Pinpoint the cell where the given text exists, returning its [X, Y] midpoint coordinate. 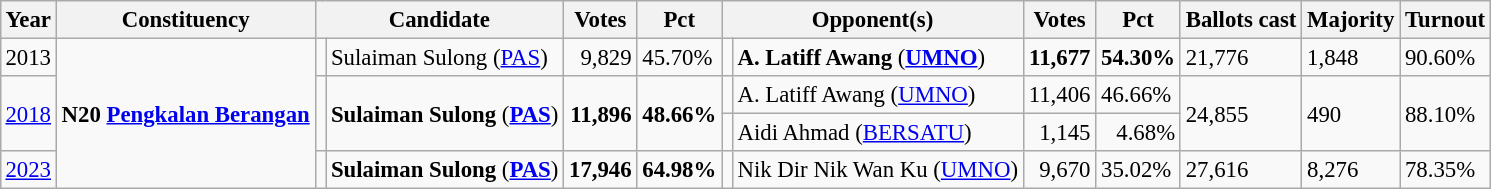
1,145 [1059, 133]
11,677 [1059, 57]
Aidi Ahmad (BERSATU) [878, 133]
490 [1351, 114]
64.98% [680, 170]
35.02% [1138, 170]
27,616 [1240, 170]
2013 [28, 57]
Majority [1351, 20]
21,776 [1240, 57]
1,848 [1351, 57]
4.68% [1138, 133]
54.30% [1138, 57]
9,670 [1059, 170]
N20 Pengkalan Berangan [186, 113]
78.35% [1446, 170]
Candidate [440, 20]
48.66% [680, 114]
46.66% [1138, 95]
11,896 [600, 114]
88.10% [1446, 114]
24,855 [1240, 114]
Opponent(s) [873, 20]
Ballots cast [1240, 20]
Year [28, 20]
Constituency [186, 20]
9,829 [600, 57]
17,946 [600, 170]
2023 [28, 170]
45.70% [680, 57]
Nik Dir Nik Wan Ku (UMNO) [878, 170]
8,276 [1351, 170]
2018 [28, 114]
Turnout [1446, 20]
11,406 [1059, 95]
90.60% [1446, 57]
